From the cell containing the given text, extract its center point as (x, y) coordinate. 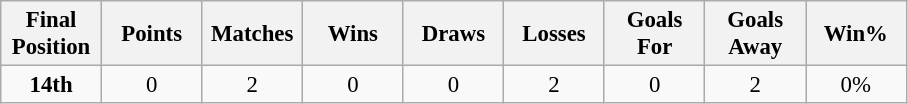
Goals Away (756, 34)
Goals For (654, 34)
Draws (454, 34)
Win% (856, 34)
14th (52, 85)
Wins (354, 34)
Matches (252, 34)
Points (152, 34)
Losses (554, 34)
Final Position (52, 34)
0% (856, 85)
